Capture the cell that displays the provided text and extract its (x, y) central coordinate. 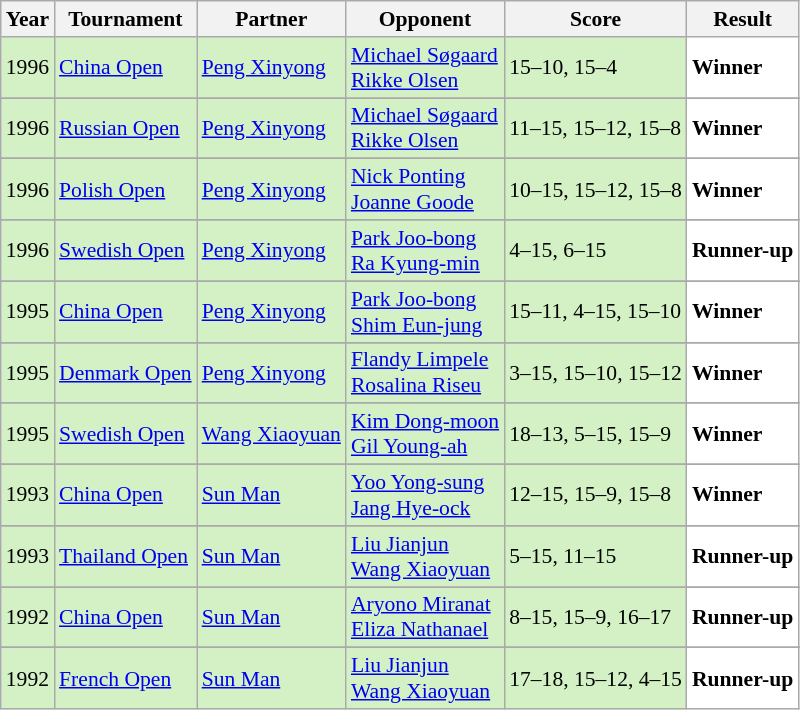
15–10, 15–4 (596, 68)
Result (742, 19)
Opponent (425, 19)
Partner (272, 19)
5–15, 11–15 (596, 556)
Wang Xiaoyuan (272, 434)
Park Joo-bong Shim Eun-jung (425, 312)
Polish Open (126, 190)
17–18, 15–12, 4–15 (596, 678)
4–15, 6–15 (596, 250)
French Open (126, 678)
10–15, 15–12, 15–8 (596, 190)
Yoo Yong-sung Jang Hye-ock (425, 496)
Thailand Open (126, 556)
11–15, 15–12, 15–8 (596, 128)
Year (28, 19)
Score (596, 19)
15–11, 4–15, 15–10 (596, 312)
Denmark Open (126, 372)
Park Joo-bong Ra Kyung-min (425, 250)
Flandy Limpele Rosalina Riseu (425, 372)
8–15, 15–9, 16–17 (596, 618)
3–15, 15–10, 15–12 (596, 372)
Tournament (126, 19)
Kim Dong-moon Gil Young-ah (425, 434)
Nick Ponting Joanne Goode (425, 190)
12–15, 15–9, 15–8 (596, 496)
Russian Open (126, 128)
18–13, 5–15, 15–9 (596, 434)
Aryono Miranat Eliza Nathanael (425, 618)
